Return the (X, Y) coordinate for the center point of the cell that contains the specified text.  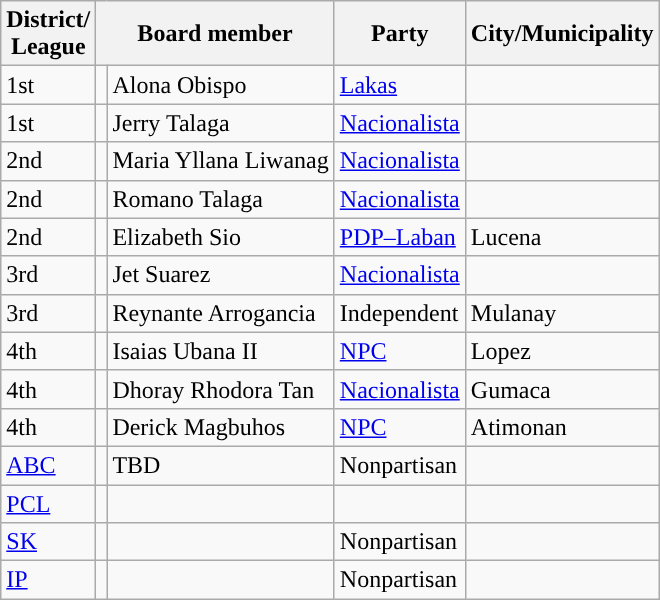
TBD (220, 465)
Elizabeth Sio (220, 237)
Alona Obispo (220, 85)
Jet Suarez (220, 275)
Reynante Arrogancia (220, 313)
PDP–Laban (400, 237)
Romano Talaga (220, 199)
Gumaca (562, 389)
Dhoray Rhodora Tan (220, 389)
Lakas (400, 85)
Jerry Talaga (220, 123)
SK (48, 542)
City/Municipality (562, 34)
Maria Yllana Liwanag (220, 161)
ABC (48, 465)
IP (48, 580)
Party (400, 34)
Board member (215, 34)
PCL (48, 503)
Independent (400, 313)
Lucena (562, 237)
Isaias Ubana II (220, 351)
Lopez (562, 351)
District/League (48, 34)
Atimonan (562, 427)
Derick Magbuhos (220, 427)
Mulanay (562, 313)
